Determine the (X, Y) coordinate at the center of the cell enclosing the given text.  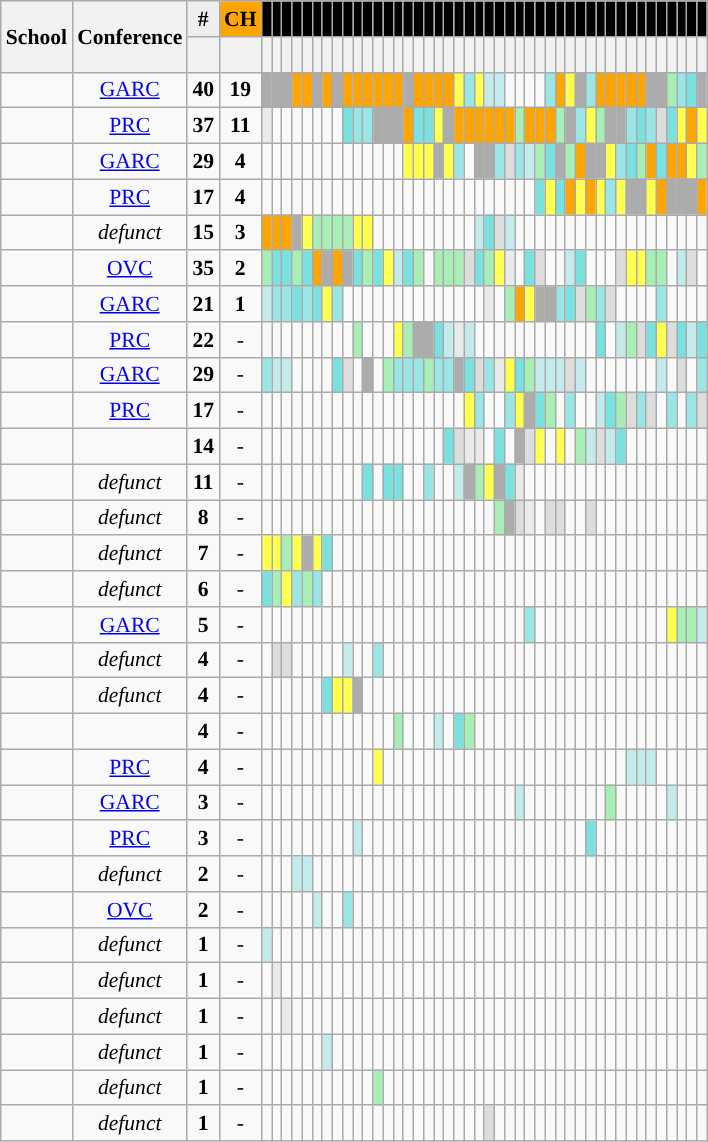
Conference (130, 36)
37 (203, 126)
14 (203, 447)
35 (203, 269)
19 (240, 90)
7 (203, 554)
6 (203, 589)
5 (203, 625)
15 (203, 233)
# (203, 19)
40 (203, 90)
8 (203, 518)
School (36, 36)
21 (203, 304)
CH (240, 19)
22 (203, 340)
